Return [X, Y] of the center of cell containing provided text 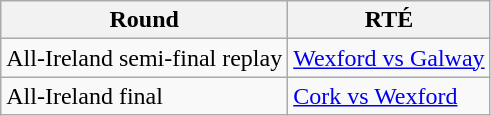
Cork vs Wexford [389, 96]
RTÉ [389, 20]
All-Ireland final [144, 96]
All-Ireland semi-final replay [144, 58]
Round [144, 20]
Wexford vs Galway [389, 58]
